Output the [X, Y] coordinate of the center of the cell containing the given text.  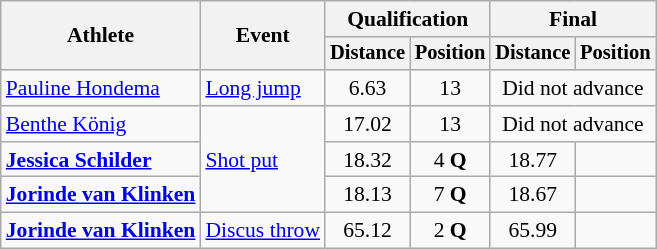
2 Q [450, 231]
Benthe König [101, 124]
65.99 [532, 231]
17.02 [368, 124]
Event [262, 36]
18.77 [532, 160]
65.12 [368, 231]
18.67 [532, 195]
Pauline Hondema [101, 88]
18.32 [368, 160]
Qualification [408, 19]
18.13 [368, 195]
Discus throw [262, 231]
Jessica Schilder [101, 160]
6.63 [368, 88]
4 Q [450, 160]
Shot put [262, 160]
Athlete [101, 36]
Long jump [262, 88]
7 Q [450, 195]
Final [572, 19]
